Extract the (x, y) coordinate from the center of the cell holding the provided text.  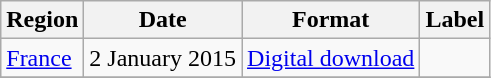
Format (331, 20)
2 January 2015 (163, 58)
Region (42, 20)
Label (455, 20)
Digital download (331, 58)
Date (163, 20)
France (42, 58)
